Scan for the cell matching the given text and deliver its (X, Y) coordinate at center. 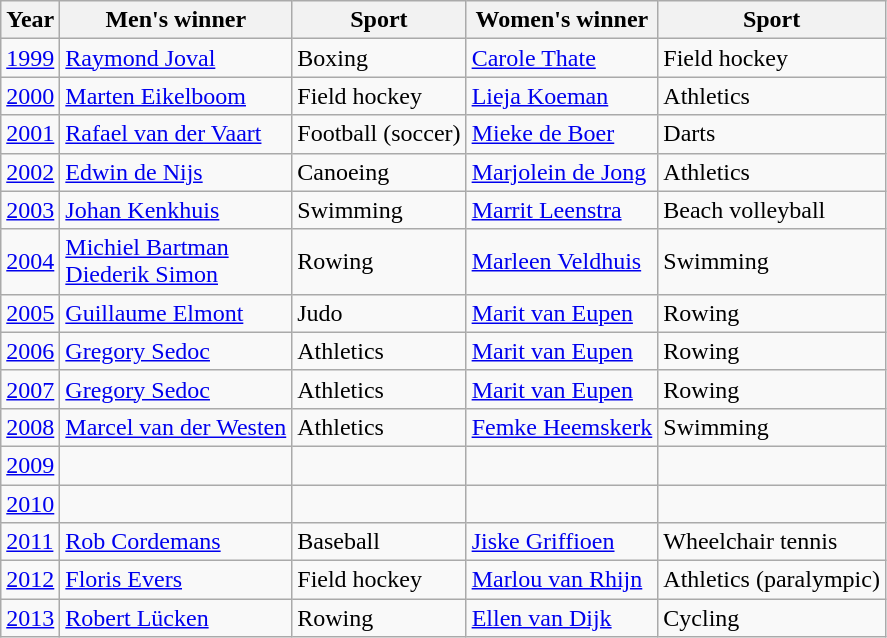
Edwin de Nijs (176, 172)
Canoeing (379, 172)
Robert Lücken (176, 618)
2010 (30, 503)
Floris Evers (176, 580)
2005 (30, 313)
2012 (30, 580)
Marlou van Rhijn (562, 580)
Mieke de Boer (562, 134)
Guillaume Elmont (176, 313)
2006 (30, 351)
Carole Thate (562, 58)
Raymond Joval (176, 58)
Marjolein de Jong (562, 172)
Beach volleyball (772, 210)
Lieja Koeman (562, 96)
Femke Heemskerk (562, 427)
1999 (30, 58)
2002 (30, 172)
Rob Cordemans (176, 542)
Women's winner (562, 20)
Boxing (379, 58)
Wheelchair tennis (772, 542)
Ellen van Dijk (562, 618)
Athletics (paralympic) (772, 580)
2009 (30, 465)
Marleen Veldhuis (562, 262)
2008 (30, 427)
2004 (30, 262)
2003 (30, 210)
Men's winner (176, 20)
Michiel BartmanDiederik Simon (176, 262)
Marrit Leenstra (562, 210)
2000 (30, 96)
2013 (30, 618)
Darts (772, 134)
Football (soccer) (379, 134)
Cycling (772, 618)
Johan Kenkhuis (176, 210)
Jiske Griffioen (562, 542)
Rafael van der Vaart (176, 134)
Marten Eikelboom (176, 96)
2011 (30, 542)
Year (30, 20)
Baseball (379, 542)
Marcel van der Westen (176, 427)
Judo (379, 313)
2007 (30, 389)
2001 (30, 134)
